Determine the [X, Y] coordinate at the center of the cell enclosing the given text.  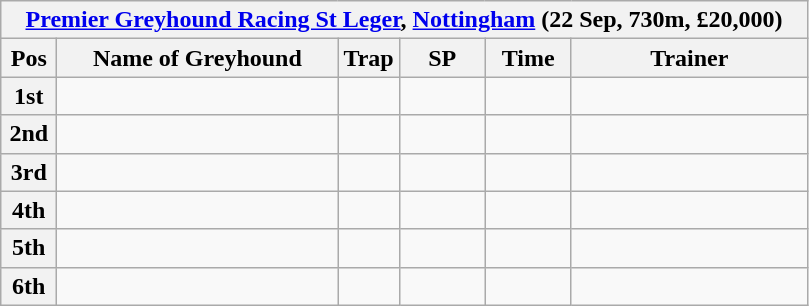
6th [29, 286]
Pos [29, 58]
Time [528, 58]
Trap [368, 58]
5th [29, 248]
3rd [29, 172]
Name of Greyhound [198, 58]
Premier Greyhound Racing St Leger, Nottingham (22 Sep, 730m, £20,000) [404, 20]
Trainer [689, 58]
4th [29, 210]
1st [29, 96]
2nd [29, 134]
SP [442, 58]
